Determine the (X, Y) coordinate at the center of the cell enclosing the given text.  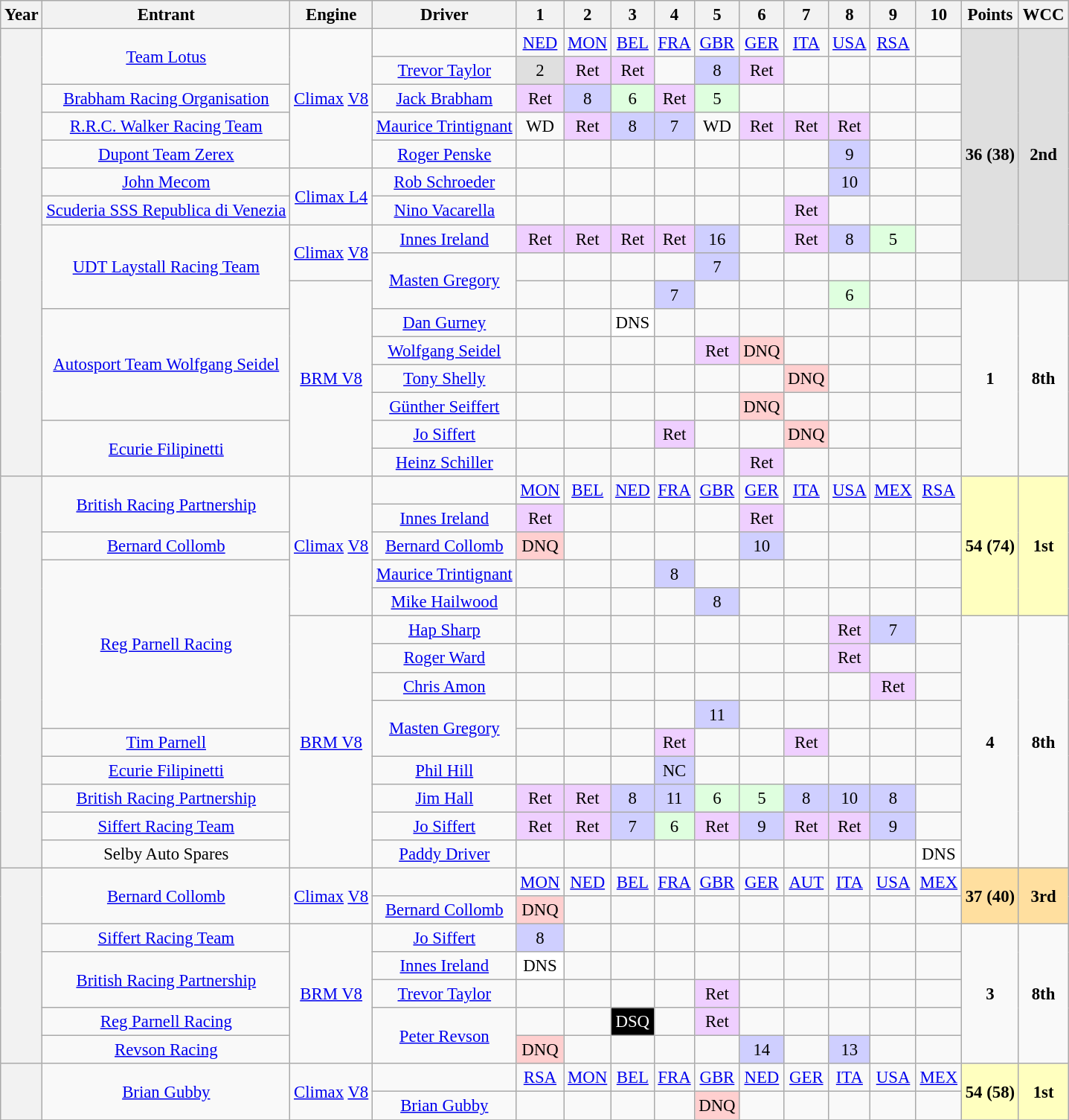
Scuderia SSS Republica di Venezia (167, 211)
Roger Ward (445, 659)
Dupont Team Zerex (167, 155)
36 (38) (989, 155)
Chris Amon (445, 686)
13 (850, 1050)
Tony Shelly (445, 379)
Driver (445, 15)
2nd (1043, 155)
Autosport Team Wolfgang Seidel (167, 364)
Jim Hall (445, 799)
WCC (1043, 15)
UDT Laystall Racing Team (167, 266)
Günther Seiffert (445, 406)
54 (74) (989, 546)
R.R.C. Walker Racing Team (167, 127)
Team Lotus (167, 57)
John Mecom (167, 182)
Climax L4 (332, 196)
Wolfgang Seidel (445, 351)
Engine (332, 15)
Revson Racing (167, 1050)
NC (674, 770)
Entrant (167, 15)
Mike Hailwood (445, 602)
Selby Auto Spares (167, 854)
Dan Gurney (445, 322)
3rd (1043, 896)
Tim Parnell (167, 742)
Peter Revson (445, 1036)
Year (22, 15)
Jack Brabham (445, 99)
37 (40) (989, 896)
Heinz Schiller (445, 462)
Rob Schroeder (445, 182)
Nino Vacarella (445, 211)
Phil Hill (445, 770)
Brabham Racing Organisation (167, 99)
AUT (806, 882)
DSQ (632, 1022)
14 (762, 1050)
Hap Sharp (445, 630)
Roger Penske (445, 155)
Paddy Driver (445, 854)
Points (989, 15)
54 (58) (989, 1092)
16 (717, 239)
